Output the [X, Y] coordinate of the center of the cell containing the given text.  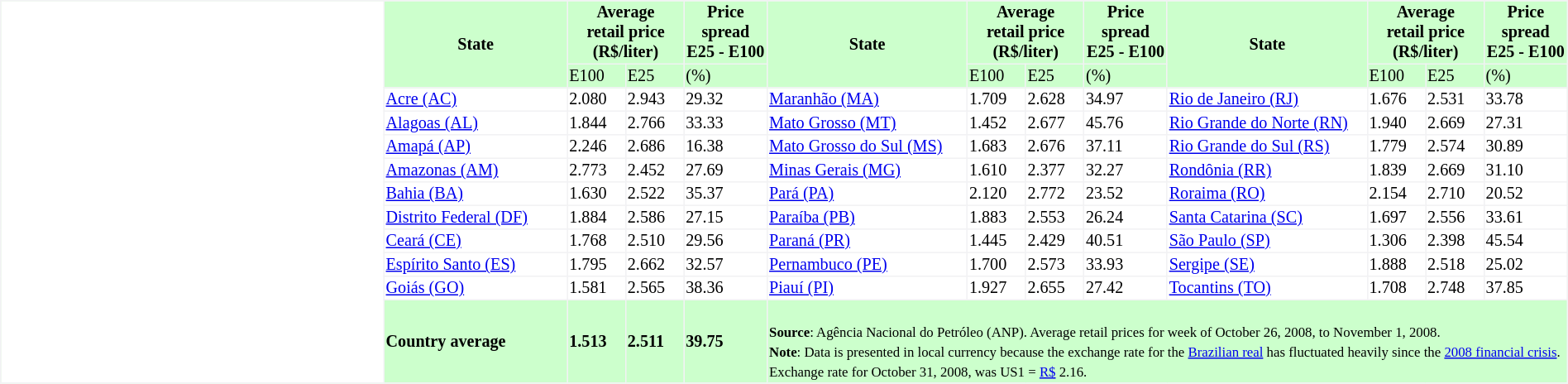
Acre (AC) [476, 99]
26.24 [1126, 217]
2.080 [597, 99]
33.61 [1525, 217]
2.662 [655, 264]
2.710 [1456, 194]
35.37 [726, 194]
São Paulo (SP) [1267, 241]
1.445 [997, 241]
37.85 [1525, 288]
Piauí (PI) [868, 288]
Mato Grosso do Sul (MS) [868, 146]
39.75 [726, 341]
Rio Grande do Norte (RN) [1267, 122]
16.38 [726, 146]
27.15 [726, 217]
29.32 [726, 99]
2.120 [997, 194]
1.676 [1396, 99]
1.610 [997, 170]
1.768 [597, 241]
2.452 [655, 170]
27.31 [1525, 122]
Country average [476, 341]
1.844 [597, 122]
1.452 [997, 122]
Espírito Santo (ES) [476, 264]
2.246 [597, 146]
Goiás (GO) [476, 288]
Pernambuco (PE) [868, 264]
1.839 [1396, 170]
2.154 [1396, 194]
Maranhão (MA) [868, 99]
25.02 [1525, 264]
33.33 [726, 122]
1.581 [597, 288]
Sergipe (SE) [1267, 264]
2.574 [1456, 146]
1.884 [597, 217]
31.10 [1525, 170]
2.772 [1055, 194]
2.766 [655, 122]
1.709 [997, 99]
2.531 [1456, 99]
1.683 [997, 146]
1.513 [597, 341]
1.888 [1396, 264]
2.586 [655, 217]
Minas Gerais (MG) [868, 170]
30.89 [1525, 146]
Alagoas (AL) [476, 122]
1.697 [1396, 217]
1.927 [997, 288]
Pará (PA) [868, 194]
40.51 [1126, 241]
2.553 [1055, 217]
2.655 [1055, 288]
Paraná (PR) [868, 241]
45.76 [1126, 122]
2.565 [655, 288]
Bahia (BA) [476, 194]
34.97 [1126, 99]
2.377 [1055, 170]
2.628 [1055, 99]
Santa Catarina (SC) [1267, 217]
2.522 [655, 194]
33.78 [1525, 99]
2.518 [1456, 264]
2.511 [655, 341]
Amazonas (AM) [476, 170]
1.700 [997, 264]
27.69 [726, 170]
1.883 [997, 217]
23.52 [1126, 194]
2.773 [597, 170]
2.676 [1055, 146]
Distrito Federal (DF) [476, 217]
Rondônia (RR) [1267, 170]
1.708 [1396, 288]
Rio Grande do Sul (RS) [1267, 146]
Paraíba (PB) [868, 217]
2.556 [1456, 217]
2.398 [1456, 241]
33.93 [1126, 264]
2.429 [1055, 241]
Ceará (CE) [476, 241]
29.56 [726, 241]
1.795 [597, 264]
Roraima (RO) [1267, 194]
2.677 [1055, 122]
27.42 [1126, 288]
2.573 [1055, 264]
2.748 [1456, 288]
2.943 [655, 99]
1.306 [1396, 241]
38.36 [726, 288]
2.686 [655, 146]
45.54 [1525, 241]
Tocantins (TO) [1267, 288]
1.779 [1396, 146]
1.630 [597, 194]
Mato Grosso (MT) [868, 122]
1.940 [1396, 122]
32.57 [726, 264]
37.11 [1126, 146]
32.27 [1126, 170]
20.52 [1525, 194]
Rio de Janeiro (RJ) [1267, 99]
2.510 [655, 241]
Amapá (AP) [476, 146]
